Scan for the cell matching the given text and deliver its [x, y] coordinate at center. 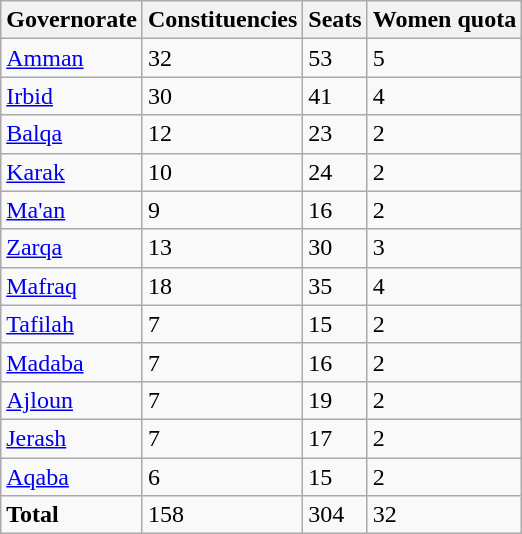
12 [222, 134]
10 [222, 172]
18 [222, 286]
3 [444, 248]
5 [444, 58]
Amman [72, 58]
53 [335, 58]
Zarqa [72, 248]
Tafilah [72, 324]
Governorate [72, 20]
Seats [335, 20]
Women quota [444, 20]
9 [222, 210]
Ma'an [72, 210]
13 [222, 248]
Mafraq [72, 286]
Total [72, 515]
35 [335, 286]
304 [335, 515]
Balqa [72, 134]
Madaba [72, 362]
Jerash [72, 438]
Aqaba [72, 477]
Constituencies [222, 20]
6 [222, 477]
158 [222, 515]
17 [335, 438]
Irbid [72, 96]
24 [335, 172]
Ajloun [72, 400]
19 [335, 400]
Karak [72, 172]
41 [335, 96]
23 [335, 134]
